Capture the cell that displays the provided text and extract its (X, Y) central coordinate. 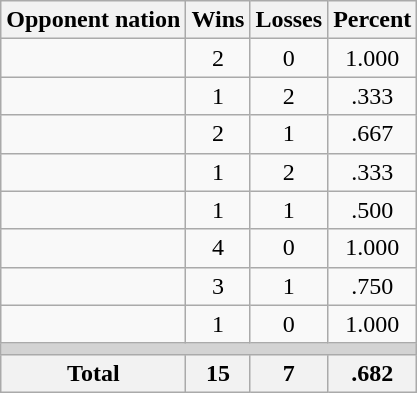
3 (218, 286)
.667 (372, 134)
.682 (372, 373)
.750 (372, 286)
Wins (218, 20)
7 (289, 373)
4 (218, 248)
Losses (289, 20)
Total (94, 373)
15 (218, 373)
.500 (372, 210)
Percent (372, 20)
Opponent nation (94, 20)
